From the cell containing the given text, extract its center point as [x, y] coordinate. 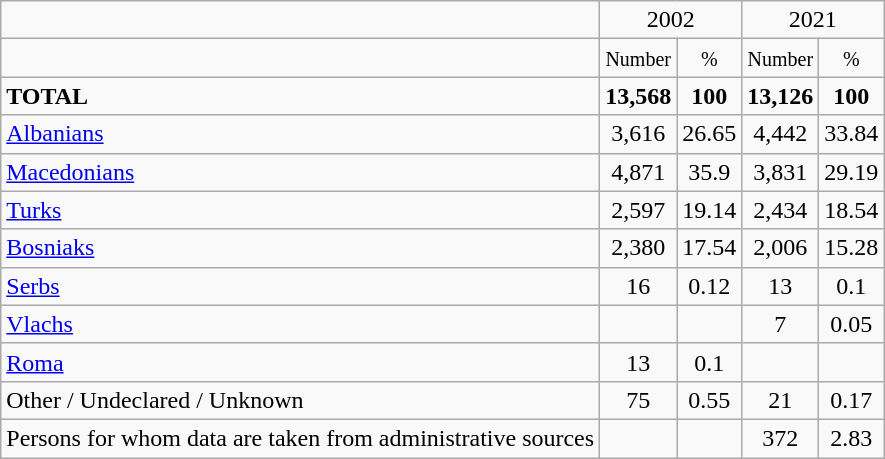
Macedonians [300, 172]
29.19 [852, 172]
Serbs [300, 286]
4,871 [638, 172]
Persons for whom data are taken from administrative sources [300, 438]
0.17 [852, 400]
26.65 [710, 134]
0.55 [710, 400]
33.84 [852, 134]
0.12 [710, 286]
2.83 [852, 438]
2002 [671, 20]
Other / Undeclared / Unknown [300, 400]
2,380 [638, 248]
15.28 [852, 248]
16 [638, 286]
2,597 [638, 210]
19.14 [710, 210]
372 [780, 438]
Turks [300, 210]
7 [780, 324]
17.54 [710, 248]
75 [638, 400]
2,434 [780, 210]
2021 [813, 20]
3,831 [780, 172]
0.05 [852, 324]
13,126 [780, 96]
4,442 [780, 134]
13,568 [638, 96]
TOTAL [300, 96]
3,616 [638, 134]
Bosniaks [300, 248]
Albanians [300, 134]
Vlachs [300, 324]
35.9 [710, 172]
2,006 [780, 248]
21 [780, 400]
18.54 [852, 210]
Roma [300, 362]
